Search for the cell housing the specified text and yield its [x, y] center coordinate. 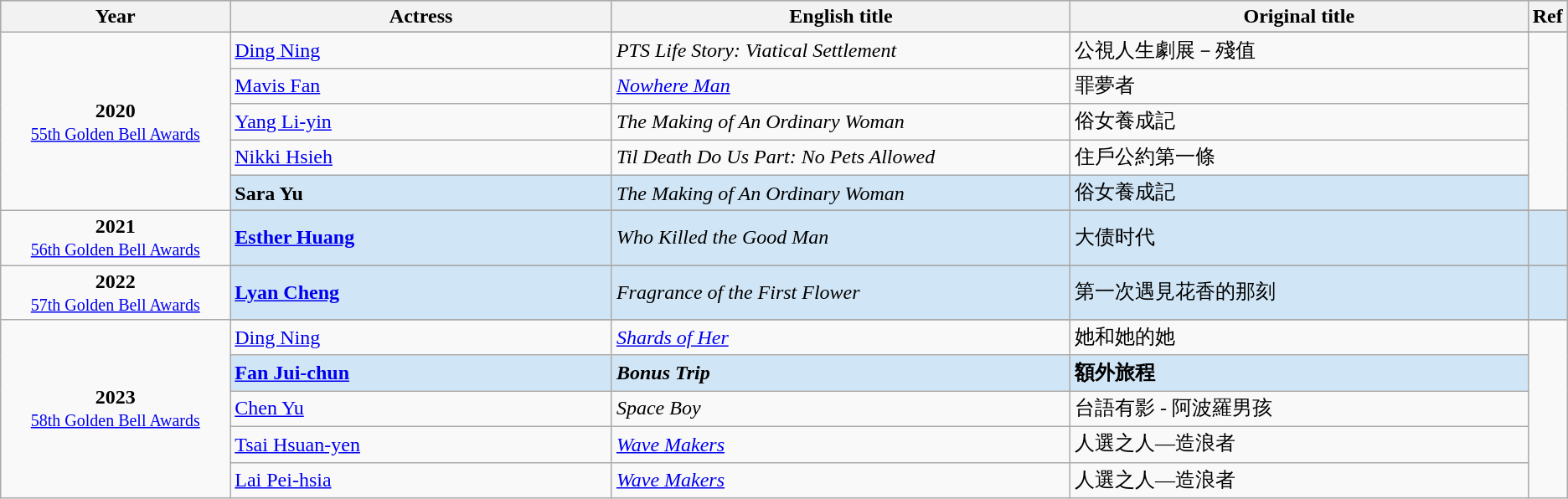
Fragrance of the First Flower [841, 293]
Ref [1548, 17]
第一次遇見花香的那刻 [1300, 293]
Sara Yu [421, 193]
PTS Life Story: Viatical Settlement [841, 50]
大债时代 [1300, 238]
Space Boy [841, 409]
她和她的她 [1300, 338]
住戶公約第一條 [1300, 157]
公視人生劇展－殘值 [1300, 50]
Nikki Hsieh [421, 157]
罪夢者 [1300, 85]
English title [841, 17]
Nowhere Man [841, 85]
額外旅程 [1300, 373]
Who Killed the Good Man [841, 238]
Til Death Do Us Part: No Pets Allowed [841, 157]
Bonus Trip [841, 373]
2021 56th Golden Bell Awards [116, 238]
Tsai Hsuan-yen [421, 444]
Original title [1300, 17]
Lai Pei-hsia [421, 481]
Mavis Fan [421, 85]
Esther Huang [421, 238]
2020 55th Golden Bell Awards [116, 122]
2022 57th Golden Bell Awards [116, 293]
Fan Jui-chun [421, 373]
Yang Li-yin [421, 122]
台語有影 - 阿波羅男孩 [1300, 409]
Lyan Cheng [421, 293]
Year [116, 17]
Actress [421, 17]
Chen Yu [421, 409]
2023 58th Golden Bell Awards [116, 409]
Shards of Her [841, 338]
